From the cell containing the given text, extract its center point as (X, Y) coordinate. 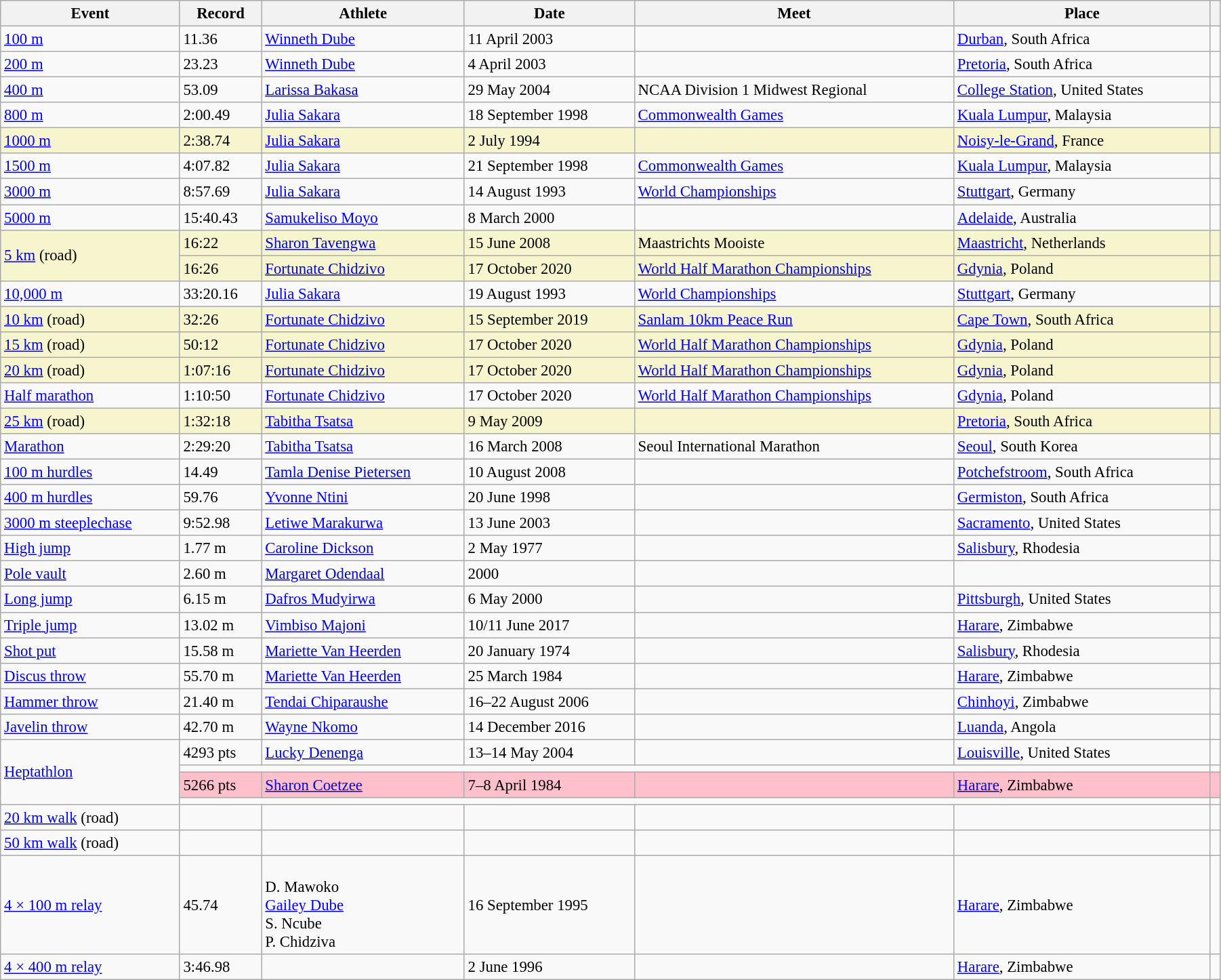
9:52.98 (221, 523)
23.23 (221, 64)
Athlete (363, 14)
2 July 1994 (549, 141)
10 August 2008 (549, 472)
2:29:20 (221, 447)
45.74 (221, 905)
33:20.16 (221, 293)
Margaret Odendaal (363, 574)
13–14 May 2004 (549, 752)
4:07.82 (221, 166)
Luanda, Angola (1083, 727)
15 June 2008 (549, 243)
6.15 m (221, 600)
2.60 m (221, 574)
15 September 2019 (549, 319)
400 m hurdles (90, 497)
College Station, United States (1083, 90)
Sacramento, United States (1083, 523)
25 March 1984 (549, 676)
800 m (90, 115)
Shot put (90, 651)
400 m (90, 90)
Sharon Coetzee (363, 785)
14.49 (221, 472)
Caroline Dickson (363, 548)
14 August 1993 (549, 192)
Pittsburgh, United States (1083, 600)
25 km (road) (90, 421)
20 January 1974 (549, 651)
Letiwe Marakurwa (363, 523)
Cape Town, South Africa (1083, 319)
7–8 April 1984 (549, 785)
Pole vault (90, 574)
20 km walk (road) (90, 818)
1:07:16 (221, 370)
1:10:50 (221, 396)
Discus throw (90, 676)
14 December 2016 (549, 727)
16:22 (221, 243)
Maastricht, Netherlands (1083, 243)
50:12 (221, 345)
3:46.98 (221, 967)
Chinhoyi, Zimbabwe (1083, 701)
100 m hurdles (90, 472)
10/11 June 2017 (549, 625)
15 km (road) (90, 345)
5 km (road) (90, 255)
Marathon (90, 447)
21 September 1998 (549, 166)
10,000 m (90, 293)
11.36 (221, 39)
5266 pts (221, 785)
15.58 m (221, 651)
Heptathlon (90, 772)
Vimbiso Majoni (363, 625)
Half marathon (90, 396)
2:38.74 (221, 141)
4293 pts (221, 752)
1500 m (90, 166)
11 April 2003 (549, 39)
53.09 (221, 90)
18 September 1998 (549, 115)
Event (90, 14)
16–22 August 2006 (549, 701)
100 m (90, 39)
2:00.49 (221, 115)
NCAA Division 1 Midwest Regional (794, 90)
4 April 2003 (549, 64)
29 May 2004 (549, 90)
Triple jump (90, 625)
High jump (90, 548)
Record (221, 14)
5000 m (90, 218)
Javelin throw (90, 727)
Date (549, 14)
2 May 1977 (549, 548)
6 May 2000 (549, 600)
9 May 2009 (549, 421)
4 × 100 m relay (90, 905)
20 km (road) (90, 370)
2 June 1996 (549, 967)
Larissa Bakasa (363, 90)
3000 m (90, 192)
16:26 (221, 268)
59.76 (221, 497)
4 × 400 m relay (90, 967)
19 August 1993 (549, 293)
13.02 m (221, 625)
8 March 2000 (549, 218)
Germiston, South Africa (1083, 497)
Tamla Denise Pietersen (363, 472)
21.40 m (221, 701)
42.70 m (221, 727)
Hammer throw (90, 701)
2000 (549, 574)
15:40.43 (221, 218)
Wayne Nkomo (363, 727)
16 September 1995 (549, 905)
1000 m (90, 141)
3000 m steeplechase (90, 523)
Long jump (90, 600)
Maastrichts Mooiste (794, 243)
Louisville, United States (1083, 752)
D. MawokoGailey DubeS. NcubeP. Chidziva (363, 905)
16 March 2008 (549, 447)
1:32:18 (221, 421)
Place (1083, 14)
Sanlam 10km Peace Run (794, 319)
55.70 m (221, 676)
Durban, South Africa (1083, 39)
200 m (90, 64)
1.77 m (221, 548)
Potchefstroom, South Africa (1083, 472)
Samukeliso Moyo (363, 218)
20 June 1998 (549, 497)
Meet (794, 14)
Dafros Mudyirwa (363, 600)
Tendai Chiparaushe (363, 701)
Yvonne Ntini (363, 497)
13 June 2003 (549, 523)
32:26 (221, 319)
Seoul International Marathon (794, 447)
Lucky Denenga (363, 752)
Sharon Tavengwa (363, 243)
8:57.69 (221, 192)
Noisy-le-Grand, France (1083, 141)
Seoul, South Korea (1083, 447)
50 km walk (road) (90, 843)
10 km (road) (90, 319)
Adelaide, Australia (1083, 218)
